Search for the cell housing the specified text and yield its [X, Y] center coordinate. 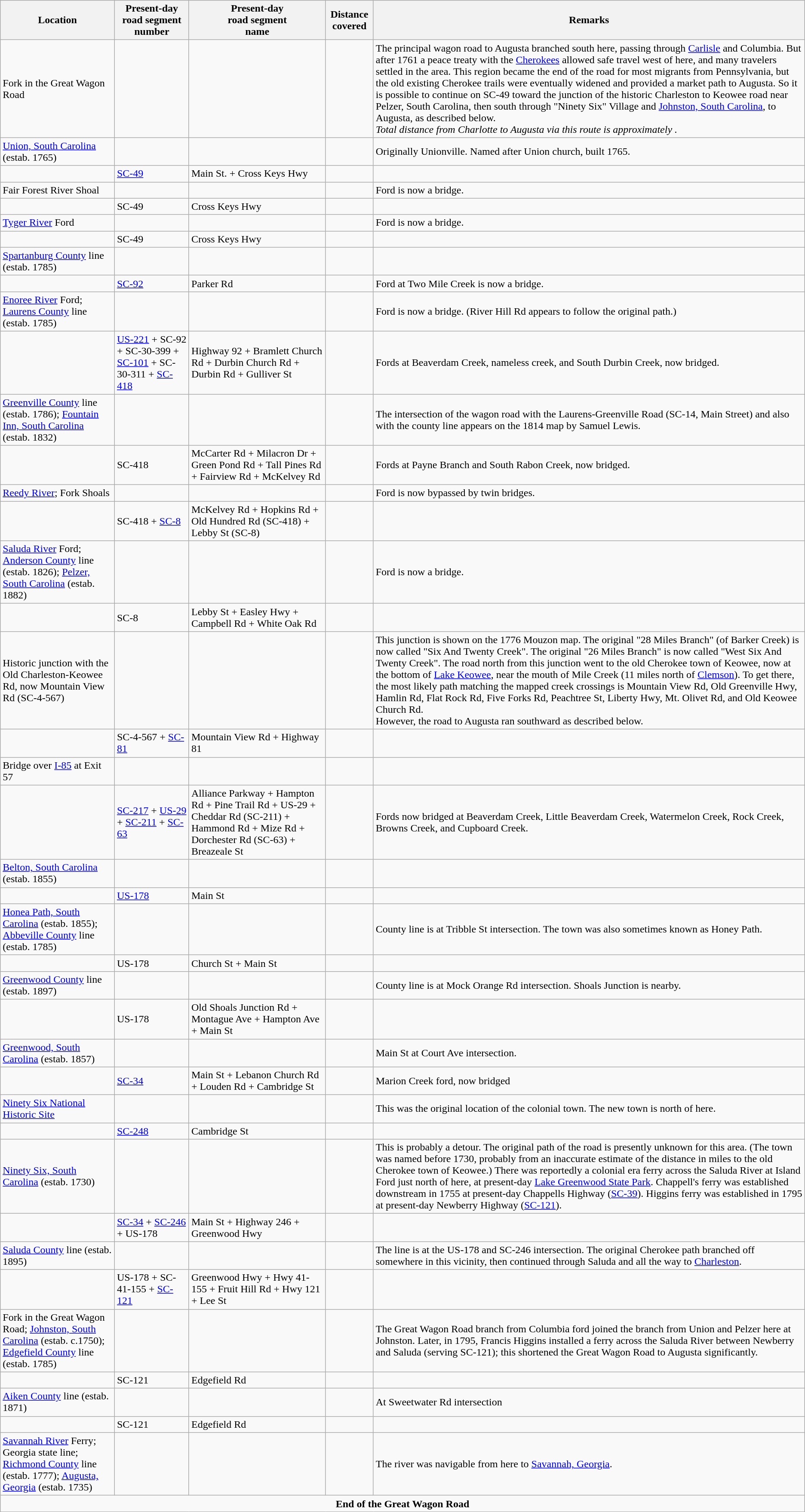
Honea Path, South Carolina (estab. 1855); Abbeville County line (estab. 1785) [58, 929]
Location [58, 20]
Greenwood, South Carolina (estab. 1857) [58, 1052]
Fork in the Great Wagon Road; Johnston, South Carolina (estab. c.1750); Edgefield County line (estab. 1785) [58, 1340]
Fords at Payne Branch and South Rabon Creek, now bridged. [589, 465]
Main St + Lebanon Church Rd + Louden Rd + Cambridge St [257, 1081]
Ninety Six National Historic Site [58, 1109]
Greenwood County line (estab. 1897) [58, 985]
Distance covered [349, 20]
McKelvey Rd + Hopkins Rd + Old Hundred Rd (SC-418) + Lebby St (SC-8) [257, 521]
SC-418 [151, 465]
SC-4-567 + SC-81 [151, 743]
Cambridge St [257, 1131]
Present-day road segment name [257, 20]
Spartanburg County line (estab. 1785) [58, 261]
Main St. + Cross Keys Hwy [257, 174]
Tyger River Ford [58, 223]
Main St + Highway 246 + Greenwood Hwy [257, 1228]
Fair Forest River Shoal [58, 190]
Parker Rd [257, 283]
SC-92 [151, 283]
SC-34 [151, 1081]
Highway 92 + Bramlett Church Rd + Durbin Church Rd + Durbin Rd + Gulliver St [257, 362]
The river was navigable from here to Savannah, Georgia. [589, 1464]
Fork in the Great Wagon Road [58, 89]
County line is at Tribble St intersection. The town was also sometimes known as Honey Path. [589, 929]
Ford at Two Mile Creek is now a bridge. [589, 283]
McCarter Rd + Milacron Dr + Green Pond Rd + Tall Pines Rd + Fairview Rd + McKelvey Rd [257, 465]
SC-34 + SC-246 + US-178 [151, 1228]
Lebby St + Easley Hwy + Campbell Rd + White Oak Rd [257, 617]
Present-day road segment number [151, 20]
SC-217 + US-29 + SC-211 + SC-63 [151, 822]
Ford is now a bridge. (River Hill Rd appears to follow the original path.) [589, 311]
This was the original location of the colonial town. The new town is north of here. [589, 1109]
Bridge over I-85 at Exit 57 [58, 771]
Ford is now bypassed by twin bridges. [589, 493]
Aiken County line (estab. 1871) [58, 1402]
Fords at Beaverdam Creek, nameless creek, and South Durbin Creek, now bridged. [589, 362]
Enoree River Ford; Laurens County line (estab. 1785) [58, 311]
Greenwood Hwy + Hwy 41-155 + Fruit Hill Rd + Hwy 121 + Lee St [257, 1289]
Old Shoals Junction Rd + Montague Ave + Hampton Ave + Main St [257, 1019]
Savannah River Ferry; Georgia state line; Richmond County line (estab. 1777); Augusta, Georgia (estab. 1735) [58, 1464]
SC-418 + SC-8 [151, 521]
Belton, South Carolina (estab. 1855) [58, 874]
End of the Great Wagon Road [402, 1503]
Ninety Six, South Carolina (estab. 1730) [58, 1176]
Alliance Parkway + Hampton Rd + Pine Trail Rd + US-29 + Cheddar Rd (SC-211) + Hammond Rd + Mize Rd + Dorchester Rd (SC-63) + Breazeale St [257, 822]
Reedy River; Fork Shoals [58, 493]
County line is at Mock Orange Rd intersection. Shoals Junction is nearby. [589, 985]
Main St [257, 896]
US-221 + SC-92 + SC-30-399 + SC-101 + SC-30-311 + SC-418 [151, 362]
Greenville County line (estab. 1786); Fountain Inn, South Carolina (estab. 1832) [58, 420]
Church St + Main St [257, 963]
Marion Creek ford, now bridged [589, 1081]
Mountain View Rd + Highway 81 [257, 743]
Originally Unionville. Named after Union church, built 1765. [589, 151]
SC-248 [151, 1131]
At Sweetwater Rd intersection [589, 1402]
US-178 + SC-41-155 + SC-121 [151, 1289]
SC-8 [151, 617]
Saluda County line (estab. 1895) [58, 1255]
Historic junction with the Old Charleston-Keowee Rd, now Mountain View Rd (SC-4-567) [58, 680]
Saluda River Ford; Anderson County line (estab. 1826); Pelzer, South Carolina (estab. 1882) [58, 572]
Union, South Carolina (estab. 1765) [58, 151]
Remarks [589, 20]
Main St at Court Ave intersection. [589, 1052]
Fords now bridged at Beaverdam Creek, Little Beaverdam Creek, Watermelon Creek, Rock Creek, Browns Creek, and Cupboard Creek. [589, 822]
